Search for the cell housing the specified text and yield its [X, Y] center coordinate. 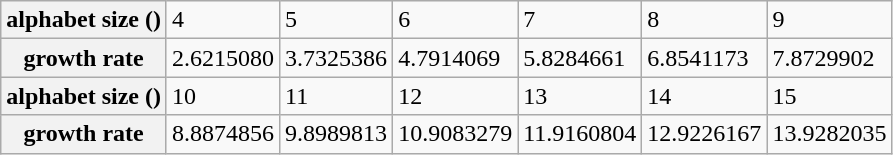
5 [336, 20]
4 [222, 20]
9.8989813 [336, 134]
6.8541173 [704, 58]
10 [222, 96]
3.7325386 [336, 58]
13.9282035 [830, 134]
12.9226167 [704, 134]
4.7914069 [456, 58]
6 [456, 20]
7.8729902 [830, 58]
5.8284661 [580, 58]
15 [830, 96]
11 [336, 96]
7 [580, 20]
14 [704, 96]
2.6215080 [222, 58]
9 [830, 20]
11.9160804 [580, 134]
10.9083279 [456, 134]
8 [704, 20]
12 [456, 96]
13 [580, 96]
8.8874856 [222, 134]
